Determine the [x, y] coordinate at the center of the cell enclosing the given text.  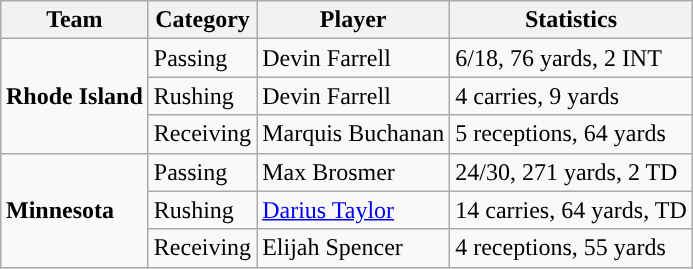
Max Brosmer [354, 172]
Minnesota [74, 210]
5 receptions, 64 yards [572, 134]
Elijah Spencer [354, 248]
Marquis Buchanan [354, 134]
Player [354, 20]
Category [202, 20]
6/18, 76 yards, 2 INT [572, 58]
14 carries, 64 yards, TD [572, 210]
4 carries, 9 yards [572, 96]
Darius Taylor [354, 210]
4 receptions, 55 yards [572, 248]
24/30, 271 yards, 2 TD [572, 172]
Rhode Island [74, 96]
Team [74, 20]
Statistics [572, 20]
